Return the [x, y] coordinate for the center point of the cell that contains the specified text.  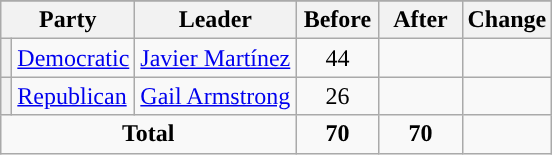
Party [68, 20]
After [420, 20]
Change [507, 20]
Before [338, 20]
Gail Armstrong [216, 96]
Leader [216, 20]
Republican [74, 96]
44 [338, 58]
26 [338, 96]
Democratic [74, 58]
Total [148, 134]
Javier Martínez [216, 58]
